Identify which cell holds the provided text, then report its (X, Y) central coordinate. 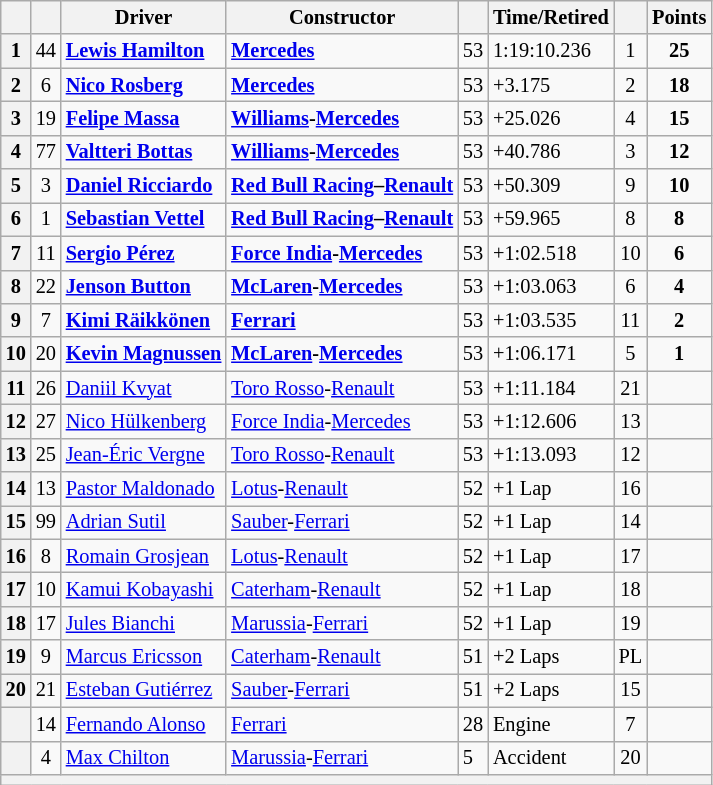
26 (46, 388)
Max Chilton (144, 758)
Time/Retired (551, 17)
Driver (144, 17)
Sergio Pérez (144, 253)
Constructor (342, 17)
Esteban Gutiérrez (144, 690)
+1:06.171 (551, 354)
Accident (551, 758)
28 (473, 724)
Kamui Kobayashi (144, 589)
+1:12.606 (551, 421)
77 (46, 152)
Kimi Räikkönen (144, 320)
Romain Grosjean (144, 556)
Pastor Maldonado (144, 489)
99 (46, 522)
22 (46, 287)
PL (630, 657)
Jules Bianchi (144, 623)
+1:11.184 (551, 388)
Engine (551, 724)
Daniel Ricciardo (144, 186)
Jenson Button (144, 287)
+59.965 (551, 219)
+40.786 (551, 152)
+50.309 (551, 186)
Marcus Ericsson (144, 657)
+25.026 (551, 118)
+1:13.093 (551, 455)
+3.175 (551, 85)
Sebastian Vettel (144, 219)
27 (46, 421)
Felipe Massa (144, 118)
Points (679, 17)
Fernando Alonso (144, 724)
+1:02.518 (551, 253)
Kevin Magnussen (144, 354)
Adrian Sutil (144, 522)
1:19:10.236 (551, 51)
Nico Hülkenberg (144, 421)
44 (46, 51)
Valtteri Bottas (144, 152)
Daniil Kvyat (144, 388)
Nico Rosberg (144, 85)
+1:03.063 (551, 287)
Lewis Hamilton (144, 51)
Jean-Éric Vergne (144, 455)
+1:03.535 (551, 320)
